Find where the given text appears and provide that cell's center as [X, Y] coordinate. 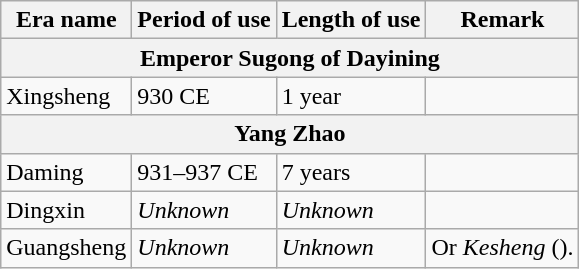
Length of use [351, 20]
Yang Zhao [290, 134]
Period of use [204, 20]
Or Kesheng (). [502, 248]
1 year [351, 96]
Dingxin [66, 210]
931–937 CE [204, 172]
Guangsheng [66, 248]
Remark [502, 20]
Daming [66, 172]
Emperor Sugong of Dayining [290, 58]
Era name [66, 20]
Xingsheng [66, 96]
7 years [351, 172]
930 CE [204, 96]
